Determine the [x, y] coordinate at the center of the cell enclosing the given text.  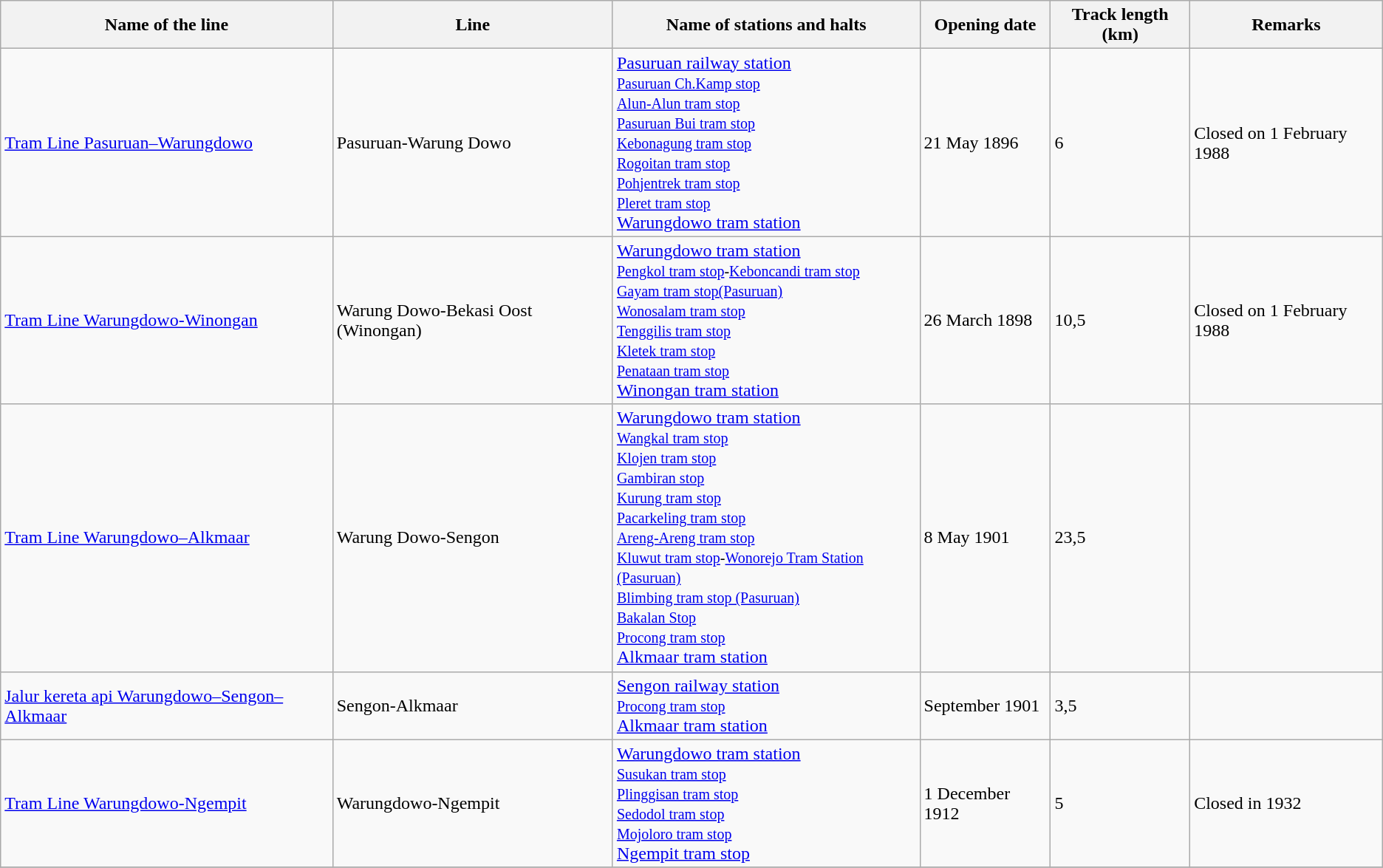
Track length (km) [1120, 25]
Opening date [986, 25]
Sengon railway station Procong tram stop Alkmaar tram station [766, 705]
26 March 1898 [986, 321]
Tram Line Warungdowo-Winongan [167, 321]
Name of stations and halts [766, 25]
Jalur kereta api Warungdowo–Sengon–Alkmaar [167, 705]
23,5 [1120, 538]
8 May 1901 [986, 538]
September 1901 [986, 705]
Sengon-Alkmaar [473, 705]
Line [473, 25]
6 [1120, 143]
Tram Line Warungdowo-Ngempit [167, 804]
21 May 1896 [986, 143]
Warung Dowo-Sengon [473, 538]
Pasuruan-Warung Dowo [473, 143]
Warungdowo tram station Susukan tram stop Plinggisan tram stop Sedodol tram stop Mojoloro tram stop Ngempit tram stop [766, 804]
1 December 1912 [986, 804]
Warungdowo-Ngempit [473, 804]
Tram Line Pasuruan–Warungdowo [167, 143]
5 [1120, 804]
Warung Dowo-Bekasi Oost (Winongan) [473, 321]
Closed in 1932 [1287, 804]
Name of the line [167, 25]
Tram Line Warungdowo–Alkmaar [167, 538]
10,5 [1120, 321]
3,5 [1120, 705]
Remarks [1287, 25]
